Output the [x, y] coordinate of the center of the cell containing the given text.  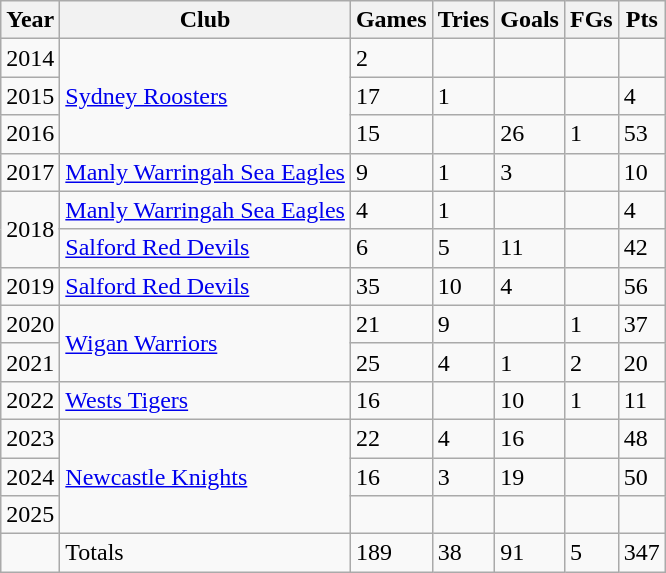
2021 [30, 362]
17 [391, 96]
Year [30, 20]
Pts [642, 20]
347 [642, 553]
Sydney Roosters [206, 96]
2019 [30, 286]
26 [530, 134]
2023 [30, 438]
42 [642, 248]
Totals [206, 553]
Tries [464, 20]
2016 [30, 134]
2015 [30, 96]
189 [391, 553]
2022 [30, 400]
35 [391, 286]
15 [391, 134]
22 [391, 438]
2018 [30, 229]
37 [642, 324]
2017 [30, 172]
Games [391, 20]
25 [391, 362]
Goals [530, 20]
Wigan Warriors [206, 343]
91 [530, 553]
6 [391, 248]
Wests Tigers [206, 400]
2024 [30, 477]
2020 [30, 324]
48 [642, 438]
53 [642, 134]
50 [642, 477]
56 [642, 286]
20 [642, 362]
19 [530, 477]
2014 [30, 58]
Newcastle Knights [206, 476]
38 [464, 553]
21 [391, 324]
Club [206, 20]
2025 [30, 515]
FGs [591, 20]
